Provide the (X, Y) coordinate of the cell's center where the given text is located.  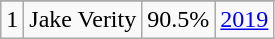
2019 (244, 20)
1 (12, 20)
Jake Verity (83, 20)
90.5% (178, 20)
